Return [x, y] of the center of cell containing provided text 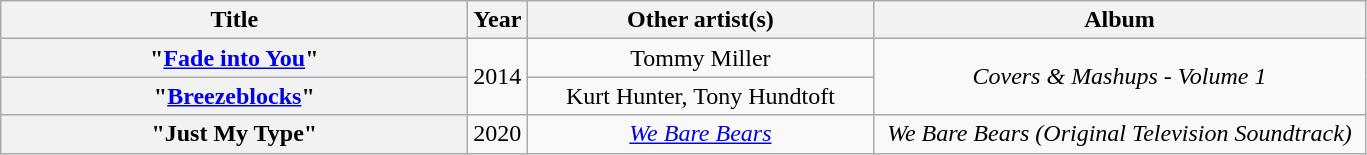
2020 [498, 134]
Other artist(s) [700, 20]
Tommy Miller [700, 58]
Covers & Mashups - Volume 1 [1120, 77]
Title [234, 20]
We Bare Bears (Original Television Soundtrack) [1120, 134]
We Bare Bears [700, 134]
Year [498, 20]
Kurt Hunter, Tony Hundtoft [700, 96]
"Just My Type" [234, 134]
"Fade into You" [234, 58]
"Breezeblocks" [234, 96]
Album [1120, 20]
2014 [498, 77]
